Identify which cell holds the provided text, then report its [X, Y] central coordinate. 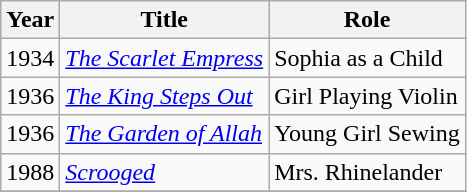
Young Girl Sewing [368, 134]
1934 [30, 58]
Role [368, 20]
Girl Playing Violin [368, 96]
Title [164, 20]
Mrs. Rhinelander [368, 172]
The King Steps Out [164, 96]
Scrooged [164, 172]
1988 [30, 172]
Sophia as a Child [368, 58]
The Garden of Allah [164, 134]
The Scarlet Empress [164, 58]
Year [30, 20]
